Capture the cell that displays the provided text and extract its [x, y] central coordinate. 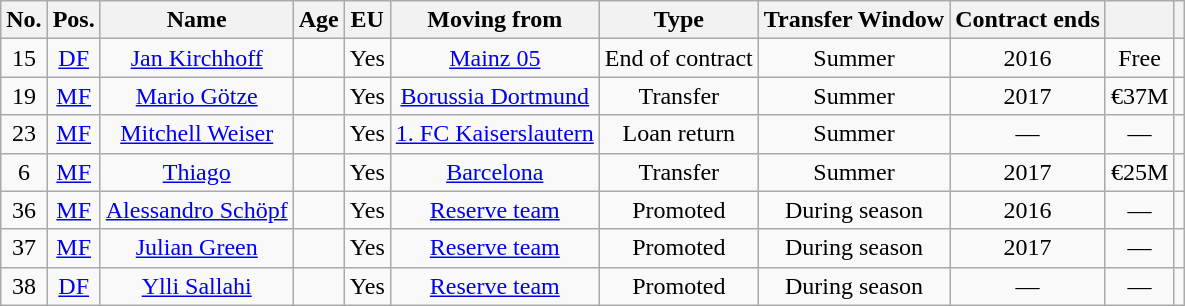
End of contract [678, 58]
6 [24, 172]
Type [678, 20]
Mario Götze [196, 96]
Contract ends [1028, 20]
No. [24, 20]
Mitchell Weiser [196, 134]
36 [24, 210]
Loan return [678, 134]
Julian Green [196, 248]
€37M [1139, 96]
Ylli Sallahi [196, 286]
Mainz 05 [494, 58]
Moving from [494, 20]
Pos. [74, 20]
23 [24, 134]
15 [24, 58]
1. FC Kaiserslautern [494, 134]
Thiago [196, 172]
37 [24, 248]
€25M [1139, 172]
Transfer Window [854, 20]
Free [1139, 58]
Age [318, 20]
38 [24, 286]
Alessandro Schöpf [196, 210]
Barcelona [494, 172]
EU [367, 20]
Name [196, 20]
Jan Kirchhoff [196, 58]
Borussia Dortmund [494, 96]
19 [24, 96]
